Extract the (X, Y) coordinate from the center of the cell holding the provided text.  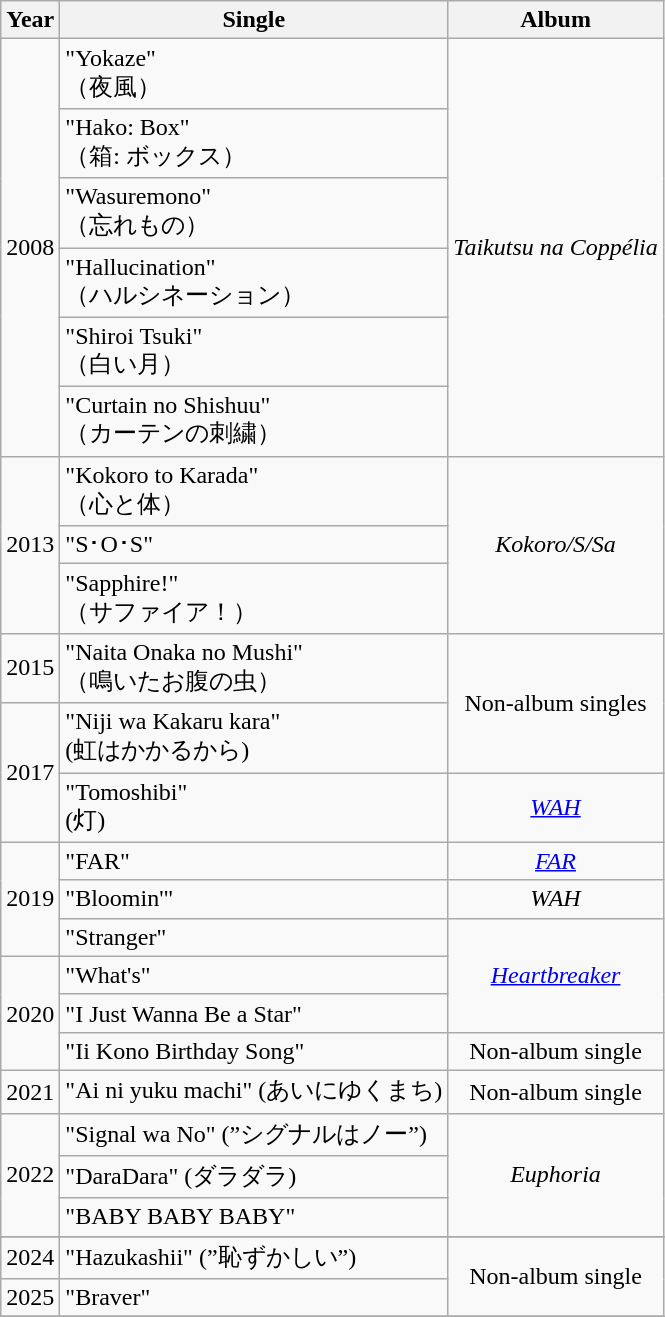
Taikutsu na Coppélia (556, 248)
FAR (556, 861)
"S･O･S" (254, 545)
Non-album singles (556, 702)
"Yokaze"（夜風） (254, 74)
2019 (30, 899)
"Tomoshibi" (灯) (254, 807)
"Bloomin'" (254, 899)
"Hallucination"（ハルシネーション） (254, 283)
2013 (30, 544)
Single (254, 20)
"Naita Onaka no Mushi"（鳴いたお腹の虫） (254, 668)
2022 (30, 1174)
2024 (30, 1258)
2015 (30, 668)
"Hako: Box"（箱: ボックス） (254, 143)
Heartbreaker (556, 975)
2025 (30, 1298)
2020 (30, 1013)
"Sapphire!"（サファイア！） (254, 599)
"Niji wa Kakaru kara" (虹はかかるから) (254, 738)
Kokoro/S/Sa (556, 544)
Euphoria (556, 1174)
Album (556, 20)
"BABY BABY BABY" (254, 1217)
"Ai ni yuku machi" (あいにゆくまち) (254, 1092)
"Hazukashii" (”恥ずかしい”) (254, 1258)
"Stranger" (254, 937)
"What's" (254, 975)
"I Just Wanna Be a Star" (254, 1013)
2017 (30, 772)
2021 (30, 1092)
"Braver" (254, 1298)
"Signal wa No" (”シグナルはノー”) (254, 1134)
"Kokoro to Karada"（心と体） (254, 491)
"DaraDara" (ダラダラ) (254, 1178)
"FAR" (254, 861)
"Shiroi Tsuki"（白い月） (254, 352)
Year (30, 20)
"Wasuremono"（忘れもの） (254, 213)
"Ii Kono Birthday Song" (254, 1051)
"Curtain no Shishuu"（カーテンの刺繍） (254, 422)
2008 (30, 248)
